Determine the [X, Y] coordinate at the center of the cell enclosing the given text.  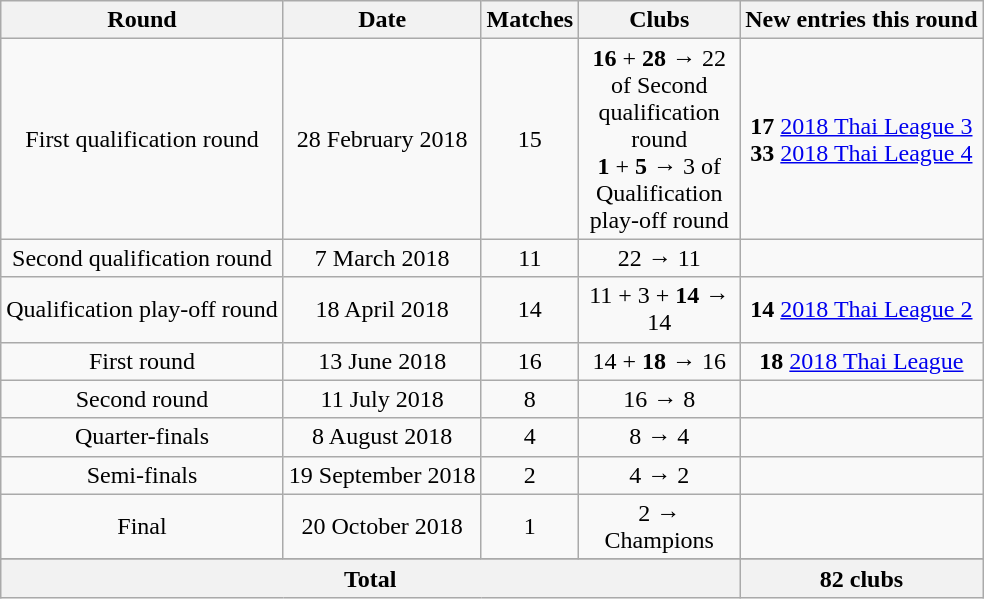
15 [530, 139]
Total [370, 578]
7 March 2018 [382, 258]
16 [530, 361]
Clubs [660, 20]
Second round [142, 399]
11 July 2018 [382, 399]
Round [142, 20]
2 → Champions [660, 526]
Final [142, 526]
13 June 2018 [382, 361]
4 → 2 [660, 475]
11 + 3 + 14 → 14 [660, 310]
20 October 2018 [382, 526]
Semi-finals [142, 475]
Second qualification round [142, 258]
82 clubs [862, 578]
New entries this round [862, 20]
8 → 4 [660, 437]
17 2018 Thai League 333 2018 Thai League 4 [862, 139]
2 [530, 475]
Matches [530, 20]
14 + 18 → 16 [660, 361]
14 2018 Thai League 2 [862, 310]
Qualification play-off round [142, 310]
Date [382, 20]
Quarter-finals [142, 437]
22 → 11 [660, 258]
19 September 2018 [382, 475]
18 2018 Thai League [862, 361]
11 [530, 258]
1 [530, 526]
8 [530, 399]
First qualification round [142, 139]
18 April 2018 [382, 310]
28 February 2018 [382, 139]
4 [530, 437]
16 → 8 [660, 399]
8 August 2018 [382, 437]
First round [142, 361]
14 [530, 310]
16 + 28 → 22 of Second qualification round 1 + 5 → 3 of Qualification play-off round [660, 139]
